Return (x, y) of the center of cell containing provided text 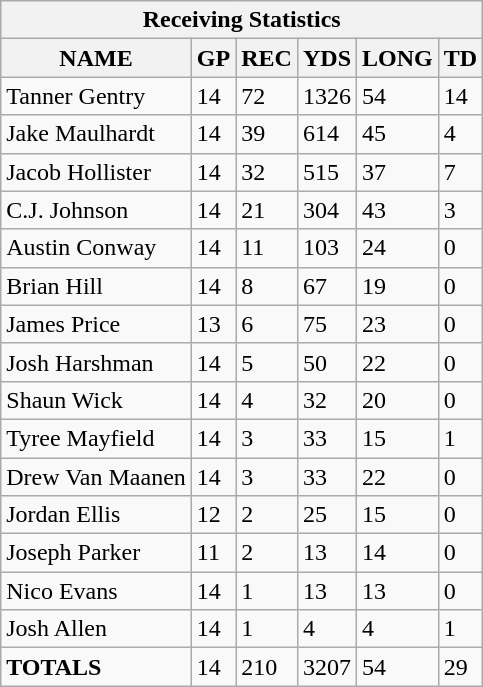
21 (267, 210)
103 (326, 248)
37 (398, 172)
25 (326, 515)
75 (326, 324)
12 (213, 515)
39 (267, 134)
Receiving Statistics (242, 20)
Joseph Parker (96, 553)
614 (326, 134)
45 (398, 134)
Austin Conway (96, 248)
YDS (326, 58)
Josh Harshman (96, 362)
19 (398, 286)
Tanner Gentry (96, 96)
Jake Maulhardt (96, 134)
REC (267, 58)
20 (398, 400)
72 (267, 96)
6 (267, 324)
67 (326, 286)
James Price (96, 324)
24 (398, 248)
Shaun Wick (96, 400)
Nico Evans (96, 591)
8 (267, 286)
Jordan Ellis (96, 515)
Drew Van Maanen (96, 477)
NAME (96, 58)
515 (326, 172)
1326 (326, 96)
Josh Allen (96, 629)
GP (213, 58)
23 (398, 324)
Tyree Mayfield (96, 438)
210 (267, 667)
7 (460, 172)
Brian Hill (96, 286)
Jacob Hollister (96, 172)
TD (460, 58)
C.J. Johnson (96, 210)
5 (267, 362)
LONG (398, 58)
3207 (326, 667)
TOTALS (96, 667)
50 (326, 362)
304 (326, 210)
29 (460, 667)
43 (398, 210)
